Return the [X, Y] coordinate for the center point of the cell that contains the specified text.  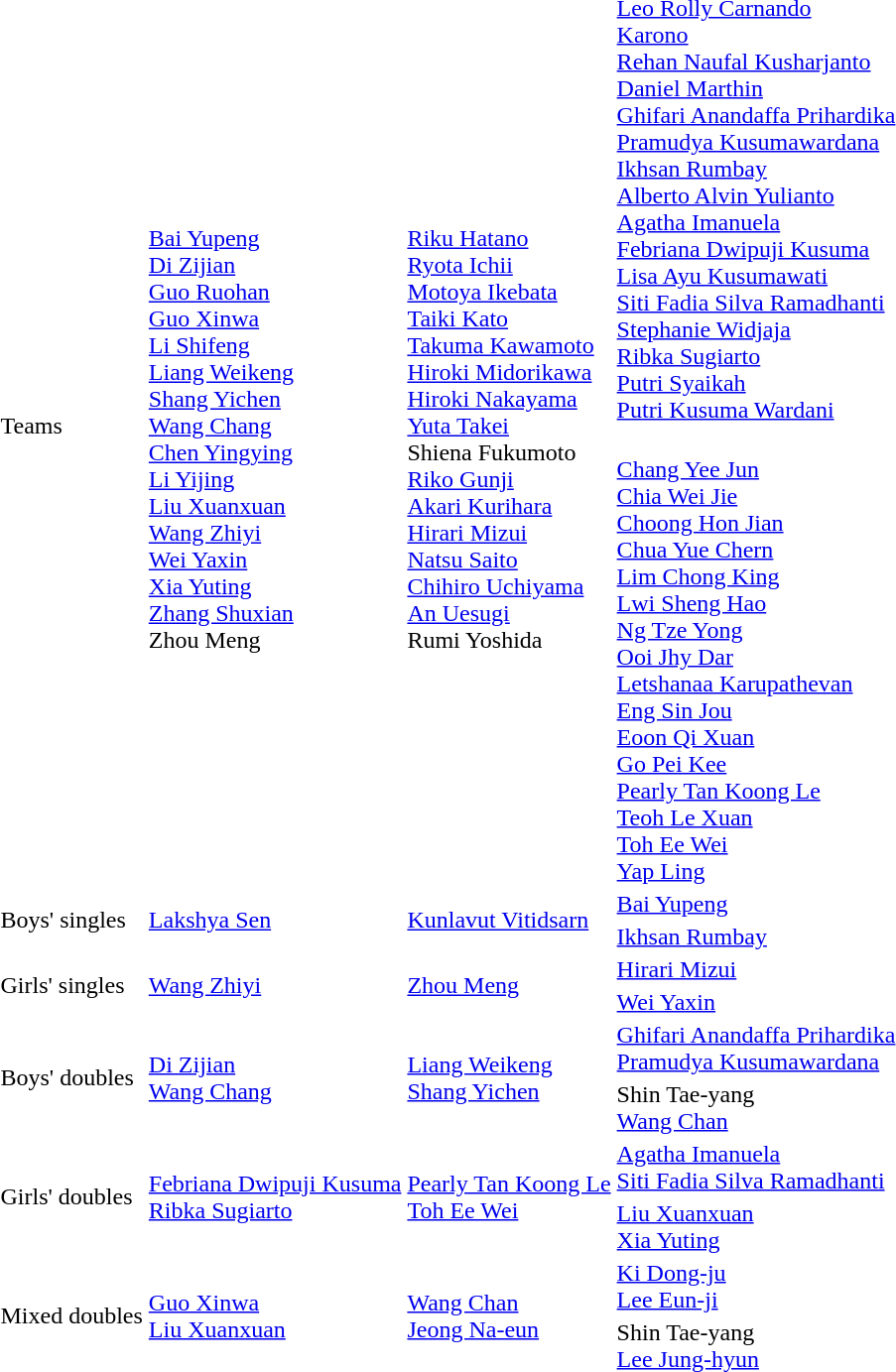
Lakshya Sen [275, 921]
Zhou Meng [509, 986]
Liang Weikeng Shang Yichen [509, 1077]
Di Zijian Wang Chang [275, 1077]
Febriana Dwipuji Kusuma Ribka Sugiarto [275, 1196]
Kunlavut Vitidsarn [509, 921]
Wang Zhiyi [275, 986]
Pearly Tan Koong Le Toh Ee Wei [509, 1196]
